Locate the cell with the specified text and output its [X, Y] center coordinate. 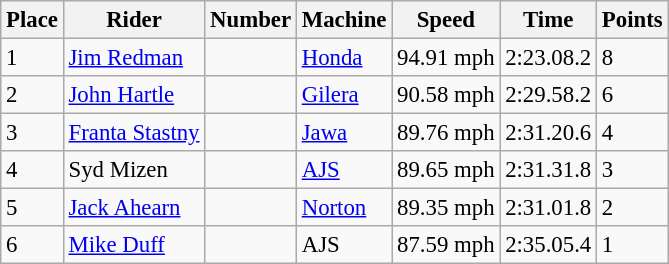
Franta Stastny [134, 133]
Mike Duff [134, 245]
Machine [344, 20]
Honda [344, 58]
Time [548, 20]
2:31.31.8 [548, 170]
89.76 mph [446, 133]
Speed [446, 20]
Jack Ahearn [134, 208]
Points [632, 20]
Jawa [344, 133]
94.91 mph [446, 58]
Number [251, 20]
89.65 mph [446, 170]
Place [32, 20]
Gilera [344, 95]
2:23.08.2 [548, 58]
2:31.01.8 [548, 208]
Norton [344, 208]
87.59 mph [446, 245]
Jim Redman [134, 58]
2:31.20.6 [548, 133]
Syd Mizen [134, 170]
John Hartle [134, 95]
Rider [134, 20]
2:35.05.4 [548, 245]
5 [32, 208]
2:29.58.2 [548, 95]
8 [632, 58]
90.58 mph [446, 95]
89.35 mph [446, 208]
